Search for the cell housing the specified text and yield its (x, y) center coordinate. 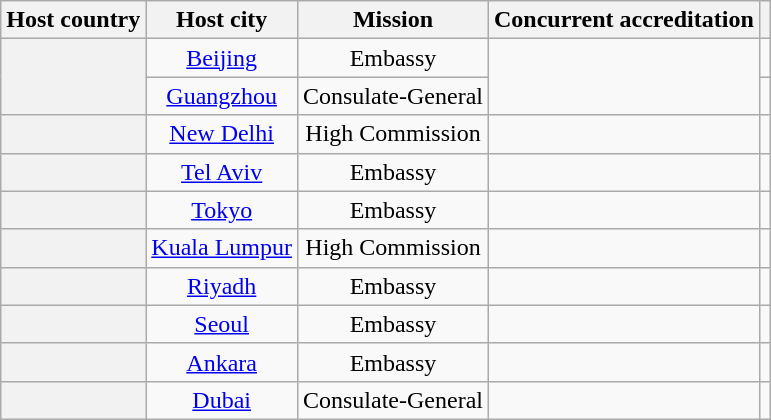
Host country (74, 20)
New Delhi (222, 134)
Dubai (222, 400)
Tokyo (222, 210)
Mission (392, 20)
Concurrent accreditation (624, 20)
Tel Aviv (222, 172)
Host city (222, 20)
Ankara (222, 362)
Beijing (222, 58)
Kuala Lumpur (222, 248)
Guangzhou (222, 96)
Seoul (222, 324)
Riyadh (222, 286)
